Identify which cell holds the provided text, then report its [X, Y] central coordinate. 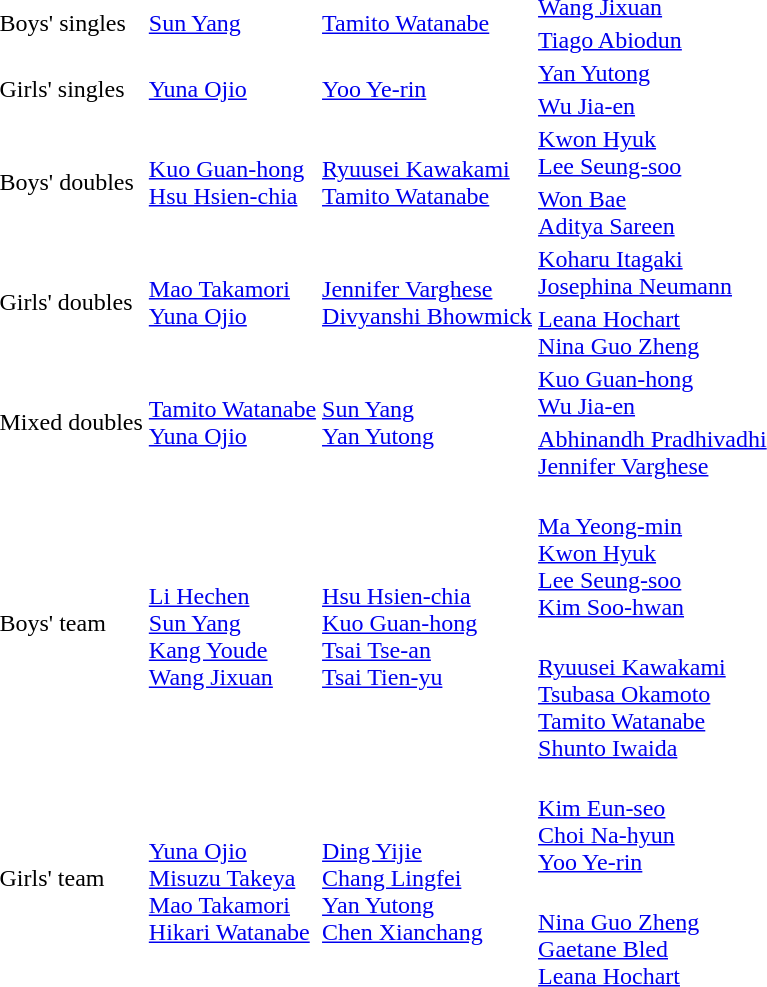
Yoo Ye-rin [428, 90]
Li HechenSun YangKang YoudeWang Jixuan [232, 624]
Ryuusei Kawakami Tamito Watanabe [428, 182]
Kuo Guan-hong Hsu Hsien-chia [232, 182]
Tamito Watanabe Yuna Ojio [232, 422]
Hsu Hsien-chiaKuo Guan-hongTsai Tse-anTsai Tien-yu [428, 624]
Sun Yang Yan Yutong [428, 422]
Jennifer Varghese Divyanshi Bhowmick [428, 302]
Mao Takamori Yuna Ojio [232, 302]
Yuna Ojio [232, 90]
